Scan for the cell matching the given text and deliver its [X, Y] coordinate at center. 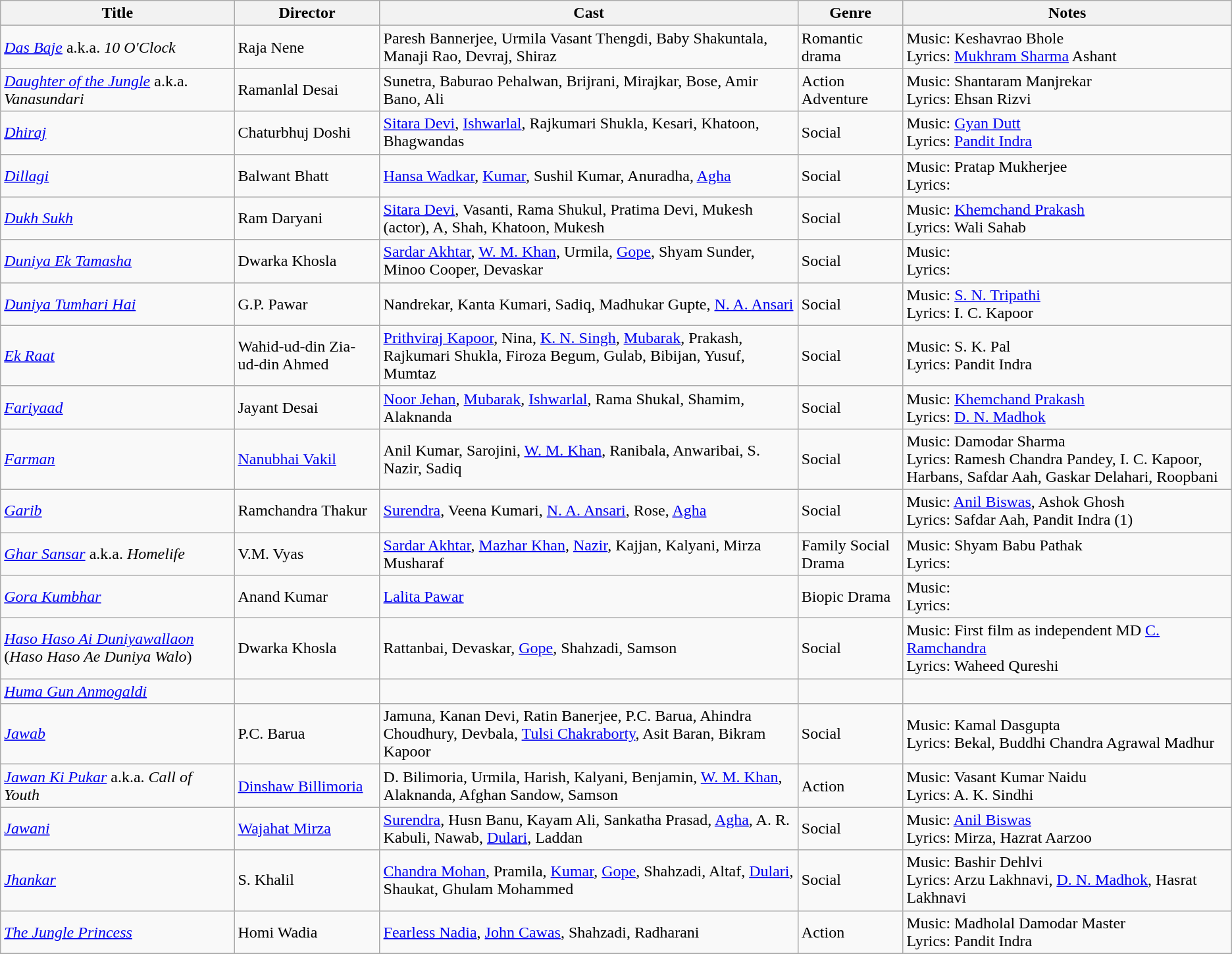
Jhankar [117, 880]
Fearless Nadia, John Cawas, Shahzadi, Radharani [588, 932]
Sardar Akhtar, W. M. Khan, Urmila, Gope, Shyam Sunder, Minoo Cooper, Devaskar [588, 261]
Das Baje a.k.a. 10 O'Clock [117, 47]
Dinshaw Billimoria [307, 786]
Chaturbhuj Doshi [307, 133]
Hansa Wadkar, Kumar, Sushil Kumar, Anuradha, Agha [588, 175]
Chandra Mohan, Pramila, Kumar, Gope, Shahzadi, Altaf, Dulari, Shaukat, Ghulam Mohammed [588, 880]
Music: Khemchand PrakashLyrics: D. N. Madhok [1067, 407]
Action Adventure [850, 90]
Dhiraj [117, 133]
Family Social Drama [850, 553]
Romantic drama [850, 47]
D. Bilimoria, Urmila, Harish, Kalyani, Benjamin, W. M. Khan, Alaknanda, Afghan Sandow, Samson [588, 786]
Haso Haso Ai Duniyawallaon (Haso Haso Ae Duniya Walo) [117, 649]
V.M. Vyas [307, 553]
Ghar Sansar a.k.a. Homelife [117, 553]
Genre [850, 13]
Jayant Desai [307, 407]
Anil Kumar, Sarojini, W. M. Khan, Ranibala, Anwaribai, S. Nazir, Sadiq [588, 459]
Ramchandra Thakur [307, 511]
Music: S. K. PalLyrics: Pandit Indra [1067, 356]
Music: Shantaram ManjrekarLyrics: Ehsan Rizvi [1067, 90]
Ramanlal Desai [307, 90]
Surendra, Veena Kumari, N. A. Ansari, Rose, Agha [588, 511]
Jawan Ki Pukar a.k.a. Call of Youth [117, 786]
Music: S. N. TripathiLyrics: I. C. Kapoor [1067, 304]
Dukh Sukh [117, 219]
Noor Jehan, Mubarak, Ishwarlal, Rama Shukal, Shamim, Alaknanda [588, 407]
P.C. Barua [307, 734]
Ek Raat [117, 356]
Rattanbai, Devaskar, Gope, Shahzadi, Samson [588, 649]
Jawani [117, 828]
Music: Vasant Kumar NaiduLyrics: A. K. Sindhi [1067, 786]
Music: Damodar SharmaLyrics: Ramesh Chandra Pandey, I. C. Kapoor, Harbans, Safdar Aah, Gaskar Delahari, Roopbani [1067, 459]
Daughter of the Jungle a.k.a. Vanasundari [117, 90]
Cast [588, 13]
Huma Gun Anmogaldi [117, 691]
Music: Keshavrao BholeLyrics: Mukhram Sharma Ashant [1067, 47]
Sitara Devi, Vasanti, Rama Shukul, Pratima Devi, Mukesh (actor), A, Shah, Khatoon, Mukesh [588, 219]
Balwant Bhatt [307, 175]
Duniya Ek Tamasha [117, 261]
Duniya Tumhari Hai [117, 304]
Biopic Drama [850, 596]
Nanubhai Vakil [307, 459]
Music: First film as independent MD C. RamchandraLyrics: Waheed Qureshi [1067, 649]
Director [307, 13]
Surendra, Husn Banu, Kayam Ali, Sankatha Prasad, Agha, A. R. Kabuli, Nawab, Dulari, Laddan [588, 828]
Paresh Bannerjee, Urmila Vasant Thengdi, Baby Shakuntala, Manaji Rao, Devraj, Shiraz [588, 47]
The Jungle Princess [117, 932]
Music: Pratap MukherjeeLyrics: [1067, 175]
Sitara Devi, Ishwarlal, Rajkumari Shukla, Kesari, Khatoon, Bhagwandas [588, 133]
Notes [1067, 13]
Wajahat Mirza [307, 828]
Sardar Akhtar, Mazhar Khan, Nazir, Kajjan, Kalyani, Mirza Musharaf [588, 553]
Raja Nene [307, 47]
Music: Anil BiswasLyrics: Mirza, Hazrat Aarzoo [1067, 828]
Music: Anil Biswas, Ashok GhoshLyrics: Safdar Aah, Pandit Indra (1) [1067, 511]
Garib [117, 511]
Title [117, 13]
Music: Kamal DasguptaLyrics: Bekal, Buddhi Chandra Agrawal Madhur [1067, 734]
Music: Shyam Babu PathakLyrics: [1067, 553]
Wahid-ud-din Zia-ud-din Ahmed [307, 356]
Ram Daryani [307, 219]
Music: Bashir DehlviLyrics: Arzu Lakhnavi, D. N. Madhok, Hasrat Lakhnavi [1067, 880]
Farman [117, 459]
Jamuna, Kanan Devi, Ratin Banerjee, P.C. Barua, Ahindra Choudhury, Devbala, Tulsi Chakraborty, Asit Baran, Bikram Kapoor [588, 734]
G.P. Pawar [307, 304]
Fariyaad [117, 407]
Anand Kumar [307, 596]
Lalita Pawar [588, 596]
Dillagi [117, 175]
Music: Madholal Damodar MasterLyrics: Pandit Indra [1067, 932]
Music: Gyan DuttLyrics: Pandit Indra [1067, 133]
Music: Khemchand PrakashLyrics: Wali Sahab [1067, 219]
Homi Wadia [307, 932]
Nandrekar, Kanta Kumari, Sadiq, Madhukar Gupte, N. A. Ansari [588, 304]
S. Khalil [307, 880]
Gora Kumbhar [117, 596]
Jawab [117, 734]
Prithviraj Kapoor, Nina, K. N. Singh, Mubarak, Prakash, Rajkumari Shukla, Firoza Begum, Gulab, Bibijan, Yusuf, Mumtaz [588, 356]
Sunetra, Baburao Pehalwan, Brijrani, Mirajkar, Bose, Amir Bano, Ali [588, 90]
